Extract the [x, y] coordinate from the center of the cell holding the provided text.  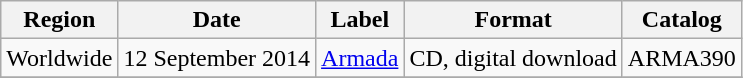
Region [60, 20]
Format [513, 20]
CD, digital download [513, 58]
Worldwide [60, 58]
Date [217, 20]
12 September 2014 [217, 58]
Catalog [682, 20]
Armada [360, 58]
Label [360, 20]
ARMA390 [682, 58]
